Capture the cell that displays the provided text and extract its (X, Y) central coordinate. 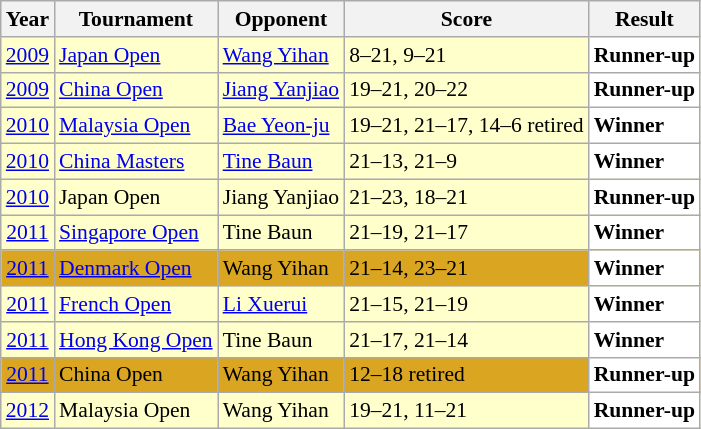
Tournament (136, 19)
Denmark Open (136, 269)
Result (644, 19)
21–19, 21–17 (466, 233)
21–23, 18–21 (466, 197)
21–14, 23–21 (466, 269)
French Open (136, 304)
2012 (28, 411)
Opponent (281, 19)
12–18 retired (466, 375)
19–21, 11–21 (466, 411)
Bae Yeon-ju (281, 126)
China Masters (136, 162)
21–13, 21–9 (466, 162)
Singapore Open (136, 233)
Li Xuerui (281, 304)
21–15, 21–19 (466, 304)
19–21, 20–22 (466, 90)
19–21, 21–17, 14–6 retired (466, 126)
Score (466, 19)
8–21, 9–21 (466, 55)
Year (28, 19)
21–17, 21–14 (466, 340)
Hong Kong Open (136, 340)
